Search for the cell housing the specified text and yield its [x, y] center coordinate. 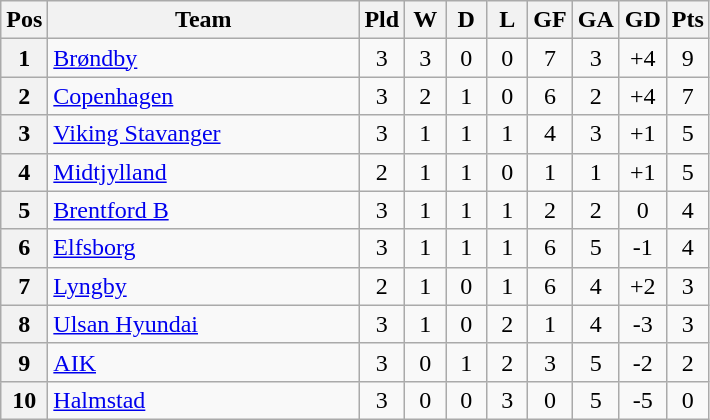
Midtjylland [204, 172]
Brentford B [204, 210]
Elfsborg [204, 248]
Pos [24, 20]
Halmstad [204, 400]
AIK [204, 362]
Pts [688, 20]
-5 [642, 400]
10 [24, 400]
Pld [382, 20]
GA [596, 20]
Copenhagen [204, 96]
L [508, 20]
+2 [642, 286]
-1 [642, 248]
Team [204, 20]
-2 [642, 362]
8 [24, 324]
GD [642, 20]
Lyngby [204, 286]
Brøndby [204, 58]
GF [550, 20]
W [426, 20]
Ulsan Hyundai [204, 324]
Viking Stavanger [204, 134]
D [466, 20]
-3 [642, 324]
